Extract the (x, y) coordinate from the center of the cell holding the provided text.  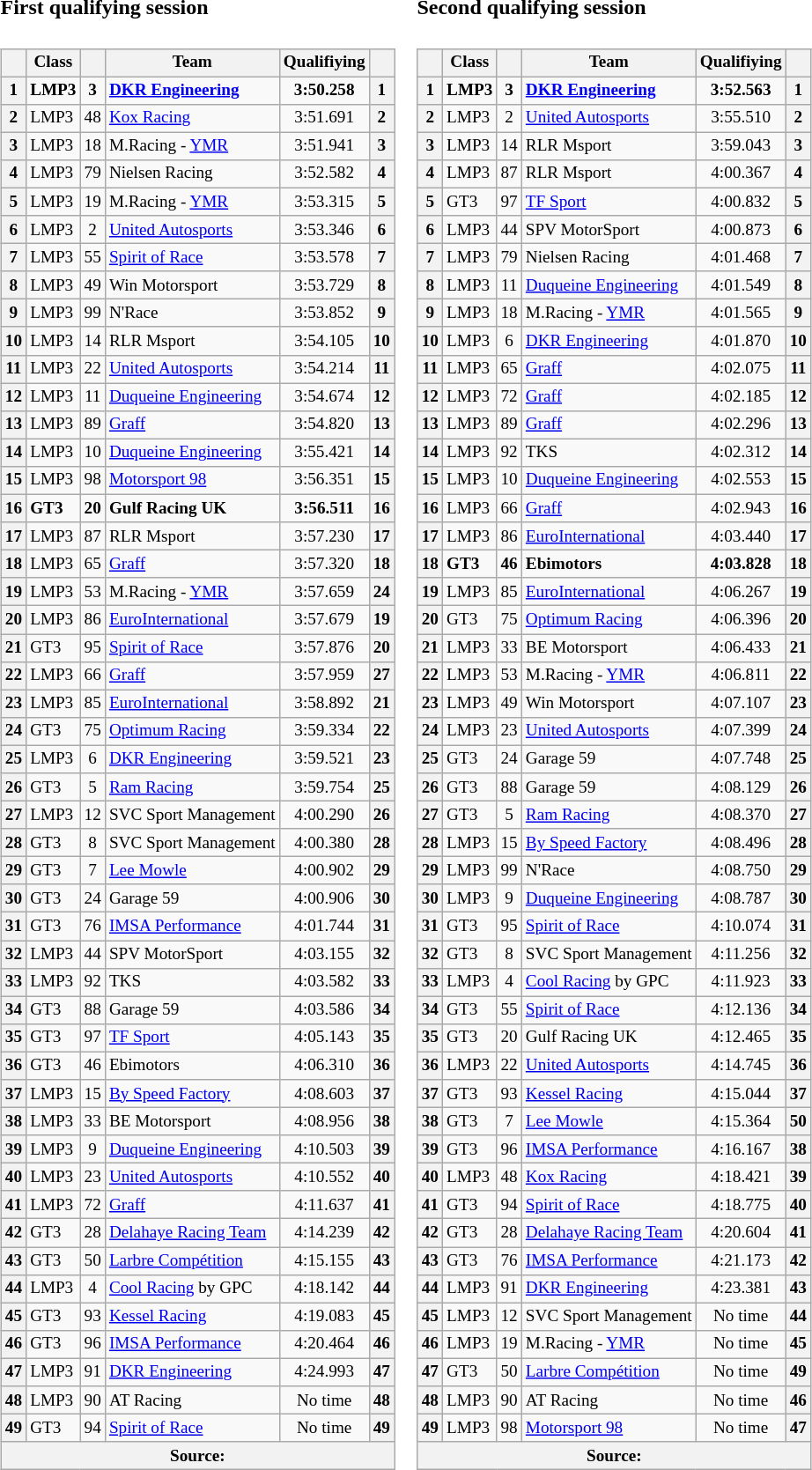
4:20.604 (741, 1233)
4:19.083 (324, 1317)
4:18.421 (741, 1178)
4:02.296 (741, 425)
4:08.787 (741, 898)
4:00.906 (324, 898)
3:56.511 (324, 508)
4:07.748 (741, 759)
4:00.290 (324, 815)
4:10.552 (324, 1178)
4:01.565 (741, 314)
4:14.239 (324, 1233)
3:53.346 (324, 230)
3:59.521 (324, 759)
3:56.351 (324, 481)
4:06.811 (741, 676)
4:08.496 (741, 843)
3:53.578 (324, 258)
3:51.691 (324, 118)
4:02.075 (741, 369)
4:08.603 (324, 1094)
4:02.553 (741, 481)
3:55.421 (324, 453)
4:11.637 (324, 1205)
4:16.167 (741, 1149)
4:00.902 (324, 871)
3:57.959 (324, 676)
4:08.750 (741, 871)
4:21.173 (741, 1261)
4:00.367 (741, 174)
4:08.370 (741, 815)
4:01.870 (741, 341)
3:50.258 (324, 91)
3:58.892 (324, 704)
3:59.334 (324, 731)
3:54.214 (324, 369)
4:02.185 (741, 397)
4:18.142 (324, 1289)
4:11.923 (741, 982)
4:06.396 (741, 620)
3:59.043 (741, 146)
4:10.503 (324, 1149)
4:00.832 (741, 202)
4:03.586 (324, 1010)
3:55.510 (741, 118)
3:57.659 (324, 592)
3:51.941 (324, 146)
4:12.136 (741, 1010)
4:01.549 (741, 285)
4:03.582 (324, 982)
3:53.852 (324, 314)
4:01.744 (324, 927)
3:53.315 (324, 202)
4:24.993 (324, 1372)
4:23.381 (741, 1289)
4:06.310 (324, 1066)
4:12.465 (741, 1038)
3:52.563 (741, 91)
4:14.745 (741, 1066)
4:11.256 (741, 955)
3:54.674 (324, 397)
4:05.143 (324, 1038)
4:18.775 (741, 1205)
3:57.230 (324, 536)
4:15.155 (324, 1261)
4:20.464 (324, 1345)
4:15.044 (741, 1094)
3:59.754 (324, 787)
3:53.729 (324, 285)
4:08.956 (324, 1121)
3:52.582 (324, 174)
4:03.440 (741, 536)
4:06.433 (741, 648)
4:02.312 (741, 453)
4:00.873 (741, 230)
3:57.320 (324, 565)
4:08.129 (741, 787)
4:07.107 (741, 704)
4:15.364 (741, 1121)
4:00.380 (324, 843)
4:02.943 (741, 508)
3:54.105 (324, 341)
4:03.828 (741, 565)
4:10.074 (741, 927)
3:57.679 (324, 620)
4:07.399 (741, 731)
3:57.876 (324, 648)
4:03.155 (324, 955)
3:54.820 (324, 425)
4:06.267 (741, 592)
4:01.468 (741, 258)
